Provide the (X, Y) coordinate of the cell's center where the given text is located.  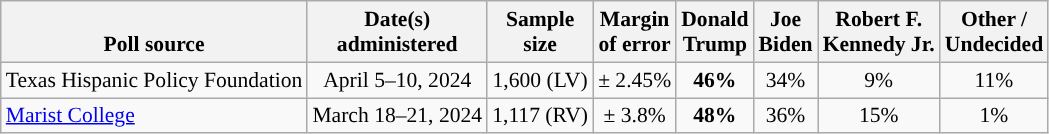
Other /Undecided (994, 32)
± 2.45% (634, 80)
34% (786, 80)
Marist College (154, 116)
JoeBiden (786, 32)
Samplesize (540, 32)
1,600 (LV) (540, 80)
Poll source (154, 32)
DonaldTrump (714, 32)
48% (714, 116)
9% (879, 80)
36% (786, 116)
1,117 (RV) (540, 116)
April 5–10, 2024 (397, 80)
Texas Hispanic Policy Foundation (154, 80)
15% (879, 116)
46% (714, 80)
Robert F.Kennedy Jr. (879, 32)
11% (994, 80)
March 18–21, 2024 (397, 116)
Date(s)administered (397, 32)
1% (994, 116)
± 3.8% (634, 116)
Marginof error (634, 32)
